Return (x, y) of the center of cell containing provided text 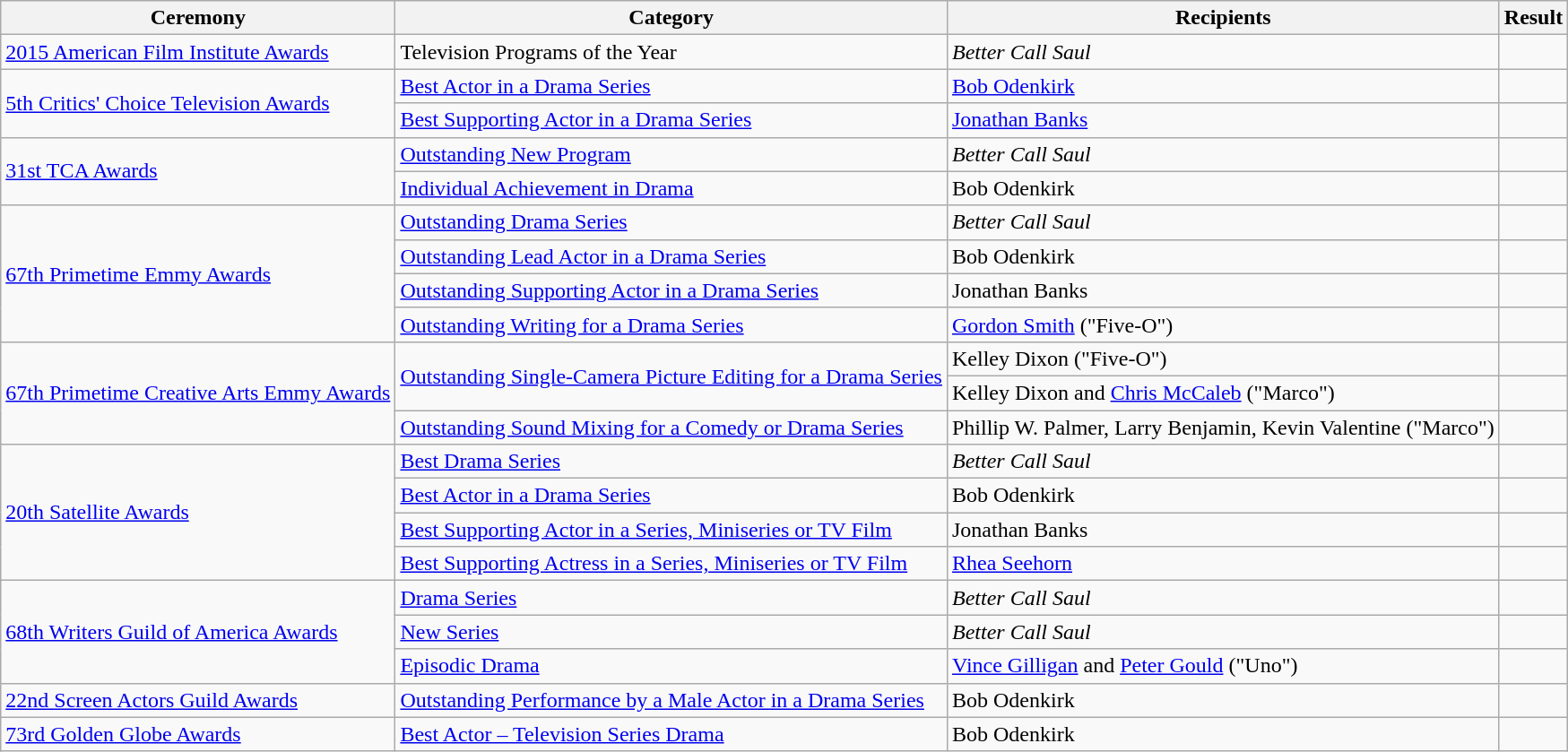
Best Supporting Actress in a Series, Miniseries or TV Film (671, 564)
Kelley Dixon and Chris McCaleb ("Marco") (1223, 393)
20th Satellite Awards (198, 513)
5th Critics' Choice Television Awards (198, 103)
Kelley Dixon ("Five-O") (1223, 359)
Outstanding Lead Actor in a Drama Series (671, 256)
Category (671, 18)
22nd Screen Actors Guild Awards (198, 700)
Best Supporting Actor in a Drama Series (671, 120)
31st TCA Awards (198, 171)
Episodic Drama (671, 666)
Rhea Seehorn (1223, 564)
Outstanding Single-Camera Picture Editing for a Drama Series (671, 376)
Outstanding Supporting Actor in a Drama Series (671, 290)
Outstanding Writing for a Drama Series (671, 324)
Drama Series (671, 598)
Best Supporting Actor in a Series, Miniseries or TV Film (671, 530)
Best Actor – Television Series Drama (671, 734)
68th Writers Guild of America Awards (198, 632)
Outstanding Performance by a Male Actor in a Drama Series (671, 700)
67th Primetime Creative Arts Emmy Awards (198, 393)
Vince Gilligan and Peter Gould ("Uno") (1223, 666)
Outstanding New Program (671, 154)
Best Drama Series (671, 462)
Ceremony (198, 18)
Outstanding Sound Mixing for a Comedy or Drama Series (671, 428)
73rd Golden Globe Awards (198, 734)
Outstanding Drama Series (671, 222)
Individual Achievement in Drama (671, 188)
67th Primetime Emmy Awards (198, 273)
Result (1533, 18)
2015 American Film Institute Awards (198, 52)
Recipients (1223, 18)
Television Programs of the Year (671, 52)
New Series (671, 632)
Gordon Smith ("Five-O") (1223, 324)
Phillip W. Palmer, Larry Benjamin, Kevin Valentine ("Marco") (1223, 428)
